Detect which cell encompasses the target text, then output its (X, Y) center coordinate. 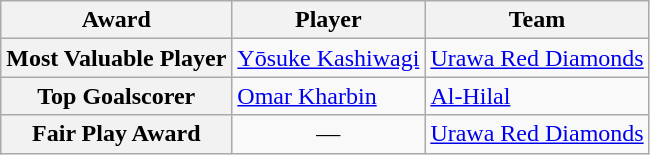
Team (537, 20)
Award (116, 20)
Yōsuke Kashiwagi (328, 58)
Top Goalscorer (116, 96)
Fair Play Award (116, 134)
Al-Hilal (537, 96)
— (328, 134)
Omar Kharbin (328, 96)
Player (328, 20)
Most Valuable Player (116, 58)
